For the text-containing cell, return its midpoint in (x, y) coordinate format. 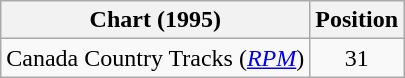
31 (357, 58)
Canada Country Tracks (RPM) (156, 58)
Chart (1995) (156, 20)
Position (357, 20)
